Provide the [x, y] coordinate of the cell's center where the given text is located.  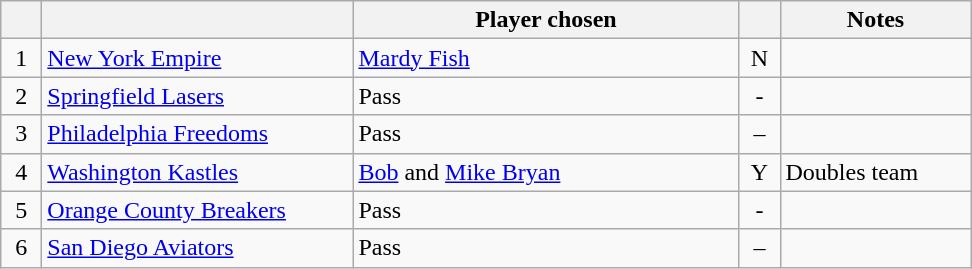
N [760, 58]
4 [22, 172]
Philadelphia Freedoms [198, 134]
Orange County Breakers [198, 210]
1 [22, 58]
Y [760, 172]
Player chosen [546, 20]
Washington Kastles [198, 172]
Notes [876, 20]
New York Empire [198, 58]
2 [22, 96]
3 [22, 134]
Doubles team [876, 172]
Springfield Lasers [198, 96]
6 [22, 248]
5 [22, 210]
Mardy Fish [546, 58]
Bob and Mike Bryan [546, 172]
San Diego Aviators [198, 248]
